Output the (X, Y) coordinate of the center of the cell containing the given text.  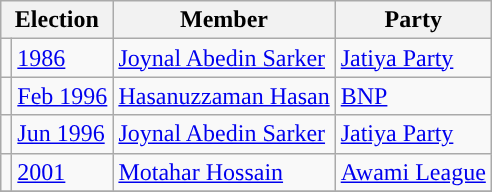
Party (413, 20)
2001 (62, 172)
Feb 1996 (62, 96)
Election (57, 20)
BNP (413, 96)
Jun 1996 (62, 134)
Hasanuzzaman Hasan (224, 96)
Awami League (413, 172)
Motahar Hossain (224, 172)
1986 (62, 58)
Member (224, 20)
